Return [x, y] of the center of cell containing provided text 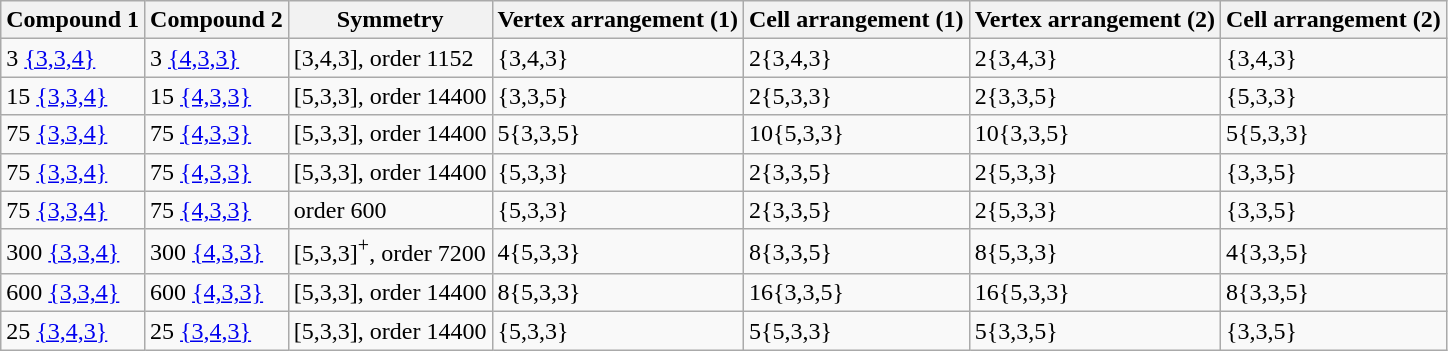
3 {4,3,3} [217, 58]
10{3,3,5} [1094, 134]
4{3,3,5} [1334, 252]
Symmetry [390, 20]
300 {3,3,4} [73, 252]
Compound 1 [73, 20]
Cell arrangement (1) [856, 20]
600 {3,3,4} [73, 293]
[5,3,3]+, order 7200 [390, 252]
[3,4,3], order 1152 [390, 58]
16{5,3,3} [1094, 293]
Vertex arrangement (1) [618, 20]
10{5,3,3} [856, 134]
Vertex arrangement (2) [1094, 20]
15 {4,3,3} [217, 96]
300 {4,3,3} [217, 252]
600 {4,3,3} [217, 293]
3 {3,3,4} [73, 58]
Cell arrangement (2) [1334, 20]
4{5,3,3} [618, 252]
15 {3,3,4} [73, 96]
Compound 2 [217, 20]
order 600 [390, 210]
16{3,3,5} [856, 293]
